Capture the cell that displays the provided text and extract its [X, Y] central coordinate. 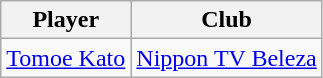
Nippon TV Beleza [226, 58]
Player [66, 20]
Tomoe Kato [66, 58]
Club [226, 20]
